Extract the [x, y] coordinate from the center of the cell holding the provided text.  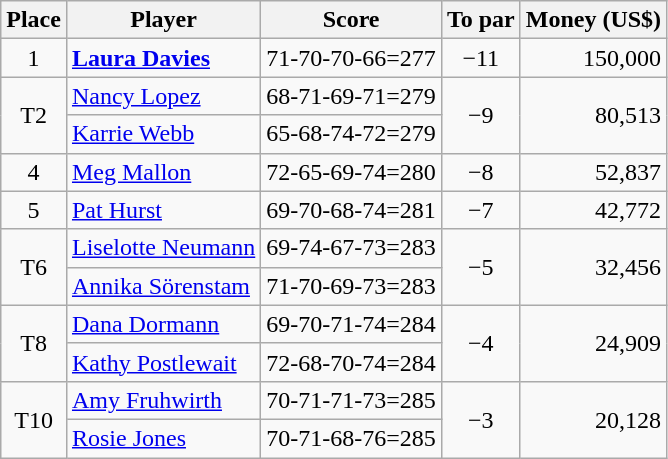
4 [34, 172]
T8 [34, 343]
Nancy Lopez [163, 96]
Meg Mallon [163, 172]
32,456 [593, 267]
80,513 [593, 115]
69-70-68-74=281 [352, 210]
52,837 [593, 172]
Pat Hurst [163, 210]
69-70-71-74=284 [352, 324]
Place [34, 20]
−7 [480, 210]
Dana Dormann [163, 324]
−8 [480, 172]
42,772 [593, 210]
Laura Davies [163, 58]
24,909 [593, 343]
1 [34, 58]
71-70-70-66=277 [352, 58]
T10 [34, 419]
150,000 [593, 58]
Liselotte Neumann [163, 248]
−5 [480, 267]
5 [34, 210]
72-65-69-74=280 [352, 172]
Kathy Postlewait [163, 362]
Annika Sörenstam [163, 286]
−9 [480, 115]
−4 [480, 343]
T6 [34, 267]
Karrie Webb [163, 134]
To par [480, 20]
65-68-74-72=279 [352, 134]
69-74-67-73=283 [352, 248]
Score [352, 20]
72-68-70-74=284 [352, 362]
−3 [480, 419]
20,128 [593, 419]
68-71-69-71=279 [352, 96]
−11 [480, 58]
T2 [34, 115]
70-71-71-73=285 [352, 400]
71-70-69-73=283 [352, 286]
Money (US$) [593, 20]
Player [163, 20]
70-71-68-76=285 [352, 438]
Rosie Jones [163, 438]
Amy Fruhwirth [163, 400]
